Return the [X, Y] coordinate for the center point of the cell that contains the specified text.  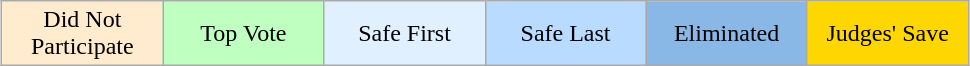
Safe Last [566, 34]
Did Not Participate [82, 34]
Judges' Save [888, 34]
Eliminated [726, 34]
Safe First [404, 34]
Top Vote [244, 34]
